Extract the [x, y] coordinate from the center of the cell holding the provided text.  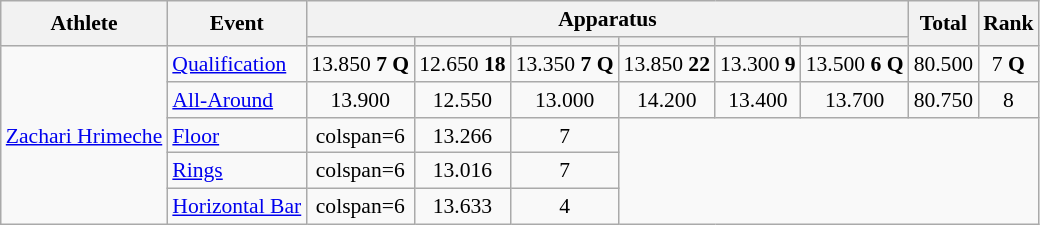
13.400 [758, 100]
4 [565, 207]
13.850 22 [667, 64]
80.500 [944, 64]
Athlete [84, 24]
Rank [1008, 24]
7 Q [1008, 64]
13.500 6 Q [855, 64]
Event [236, 24]
13.900 [360, 100]
13.016 [462, 171]
Apparatus [607, 19]
Zachari Hrimeche [84, 135]
14.200 [667, 100]
8 [1008, 100]
Floor [236, 136]
12.550 [462, 100]
13.850 7 Q [360, 64]
12.650 18 [462, 64]
13.350 7 Q [565, 64]
13.700 [855, 100]
All-Around [236, 100]
Horizontal Bar [236, 207]
13.633 [462, 207]
13.300 9 [758, 64]
13.266 [462, 136]
Qualification [236, 64]
80.750 [944, 100]
13.000 [565, 100]
Rings [236, 171]
Total [944, 24]
